Scan for the cell matching the given text and deliver its (X, Y) coordinate at center. 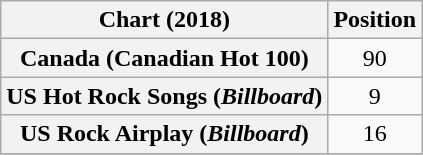
Canada (Canadian Hot 100) (164, 58)
90 (375, 58)
Chart (2018) (164, 20)
Position (375, 20)
US Rock Airplay (Billboard) (164, 134)
9 (375, 96)
US Hot Rock Songs (Billboard) (164, 96)
16 (375, 134)
